Pinpoint the cell where the given text exists, returning its (x, y) midpoint coordinate. 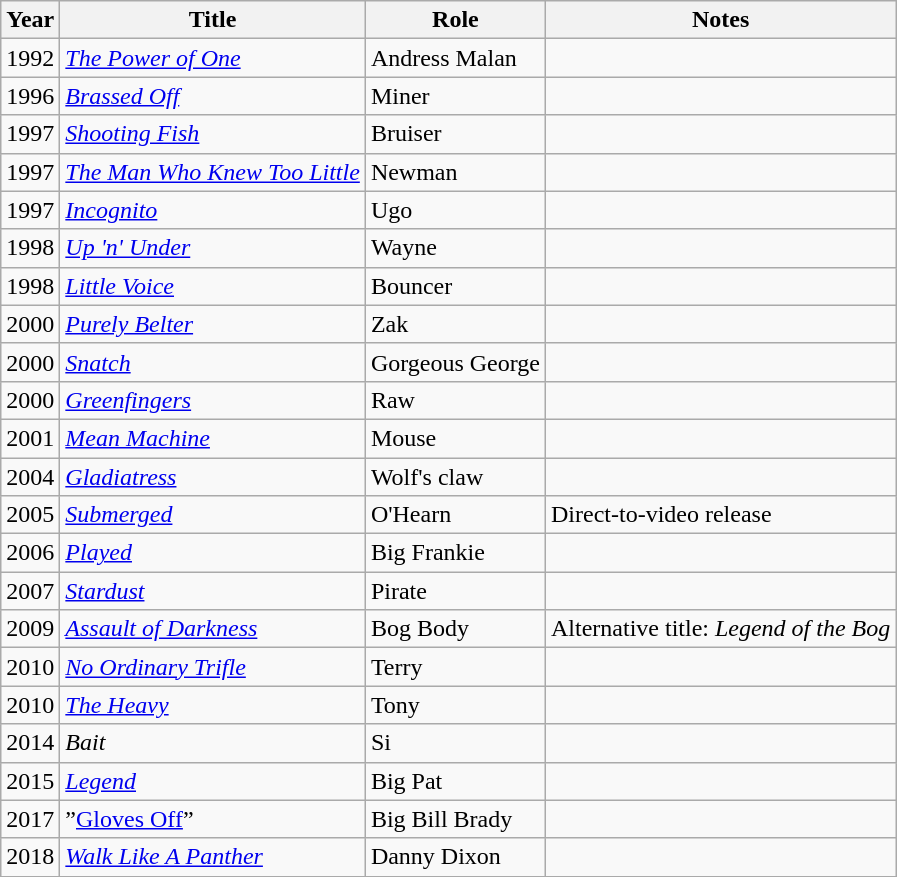
The Heavy (213, 705)
Direct-to-video release (720, 515)
Snatch (213, 362)
Legend (213, 781)
Up 'n' Under (213, 248)
Bruiser (455, 134)
Greenfingers (213, 400)
Incognito (213, 210)
Played (213, 553)
Terry (455, 667)
O'Hearn (455, 515)
Big Bill Brady (455, 819)
Title (213, 20)
Gladiatress (213, 477)
2014 (30, 743)
2007 (30, 591)
Bog Body (455, 629)
Zak (455, 324)
2017 (30, 819)
Brassed Off (213, 96)
Si (455, 743)
Ugo (455, 210)
Big Pat (455, 781)
Mouse (455, 438)
Assault of Darkness (213, 629)
Walk Like A Panther (213, 857)
Pirate (455, 591)
Notes (720, 20)
2004 (30, 477)
2006 (30, 553)
Bait (213, 743)
2009 (30, 629)
Raw (455, 400)
The Power of One (213, 58)
Andress Malan (455, 58)
Wayne (455, 248)
1992 (30, 58)
2005 (30, 515)
Purely Belter (213, 324)
Year (30, 20)
Mean Machine (213, 438)
Tony (455, 705)
1996 (30, 96)
Danny Dixon (455, 857)
No Ordinary Trifle (213, 667)
2018 (30, 857)
2001 (30, 438)
2015 (30, 781)
Alternative title: Legend of the Bog (720, 629)
Wolf's claw (455, 477)
Little Voice (213, 286)
Role (455, 20)
”Gloves Off” (213, 819)
Miner (455, 96)
Big Frankie (455, 553)
Newman (455, 172)
The Man Who Knew Too Little (213, 172)
Bouncer (455, 286)
Stardust (213, 591)
Gorgeous George (455, 362)
Submerged (213, 515)
Shooting Fish (213, 134)
